Scan for the cell matching the given text and deliver its [X, Y] coordinate at center. 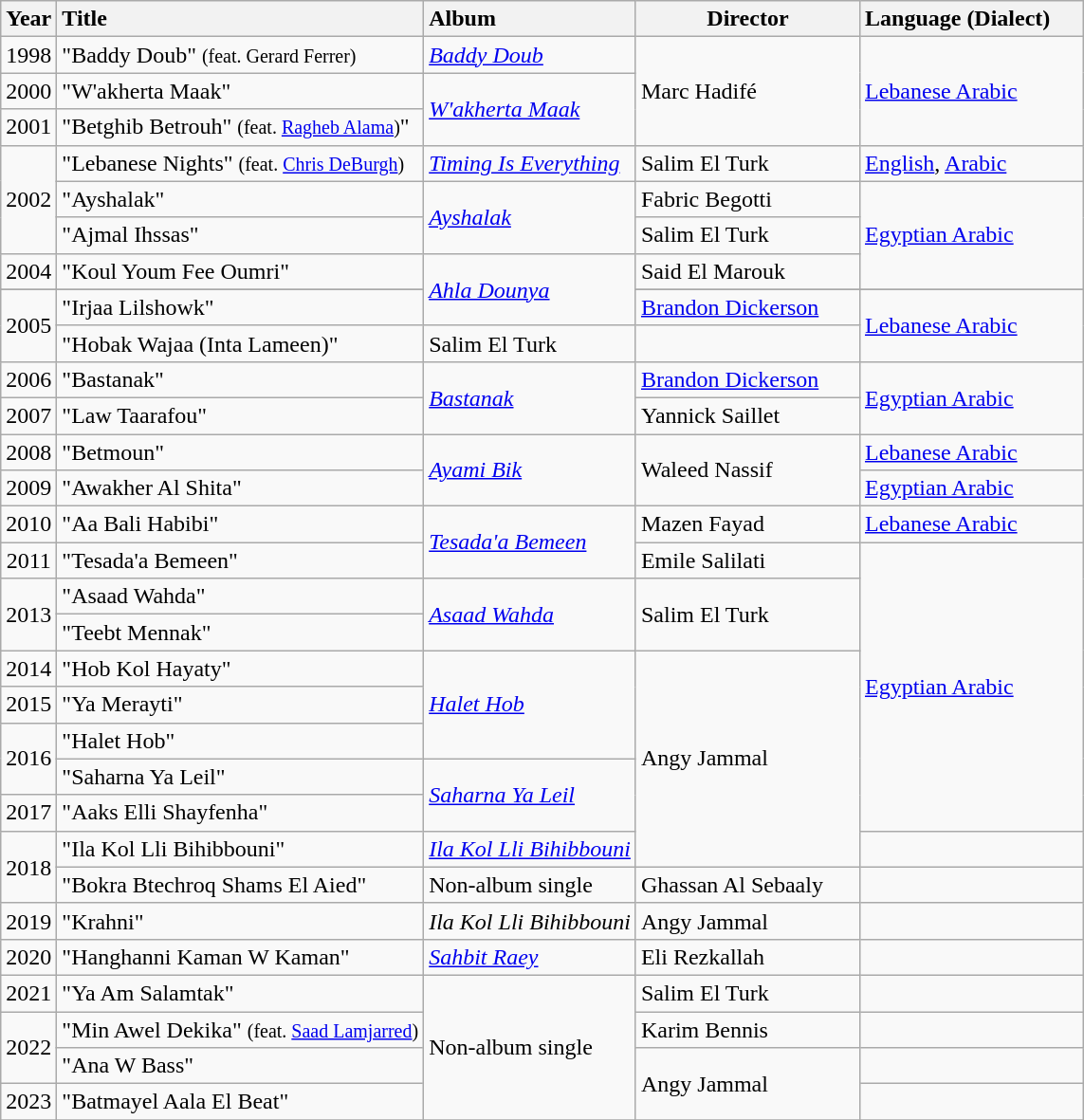
2017 [28, 813]
English, Arabic [971, 163]
"Min Awel Dekika" (feat. Saad Lamjarred) [241, 1029]
Saharna Ya Leil [530, 795]
Eli Rezkallah [747, 957]
Fabric Begotti [747, 199]
Marc Hadifé [747, 91]
"Bastanak" [241, 379]
"Hob Kol Hayaty" [241, 669]
"Krahni" [241, 921]
Emile Salilati [747, 560]
"Aaks Elli Shayfenha" [241, 813]
1998 [28, 55]
2001 [28, 127]
2011 [28, 560]
W'akherta Maak [530, 109]
Timing Is Everything [530, 163]
Waleed Nassif [747, 470]
Bastanak [530, 397]
Sahbit Raey [530, 957]
"Ana W Bass" [241, 1066]
"Halet Hob" [241, 741]
"Hobak Wajaa (Inta Lameen)" [241, 343]
2008 [28, 452]
"Ajmal Ihssas" [241, 235]
"Tesada'a Bemeen" [241, 560]
Language (Dialect) [971, 19]
2007 [28, 415]
"Ayshalak" [241, 199]
2016 [28, 759]
"Awakher Al Shita" [241, 488]
2022 [28, 1047]
"Asaad Wahda" [241, 597]
Baddy Doub [530, 55]
2018 [28, 867]
2021 [28, 993]
Ayshalak [530, 217]
"Law Taarafou" [241, 415]
2020 [28, 957]
"Koul Youm Fee Oumri" [241, 271]
Ayami Bik [530, 470]
"Batmayel Aala El Beat" [241, 1102]
Mazen Fayad [747, 524]
"Aa Bali Habibi" [241, 524]
Ghassan Al Sebaaly [747, 885]
Karim Bennis [747, 1029]
2013 [28, 615]
Tesada'a Bemeen [530, 542]
"Betmoun" [241, 452]
Ahla Dounya [530, 289]
"Saharna Ya Leil" [241, 777]
2019 [28, 921]
"Teebt Mennak" [241, 633]
"Irjaa Lilshowk" [241, 307]
Title [241, 19]
"Bokra Btechroq Shams El Aied" [241, 885]
"Betghib Betrouh" (feat. Ragheb Alama)" [241, 127]
2023 [28, 1102]
Asaad Wahda [530, 615]
Year [28, 19]
2014 [28, 669]
Yannick Saillet [747, 415]
Director [747, 19]
2000 [28, 91]
2004 [28, 271]
"Ila Kol Lli Bihibbouni" [241, 849]
"Ya Am Salamtak" [241, 993]
2010 [28, 524]
2002 [28, 199]
"Lebanese Nights" (feat. Chris DeBurgh) [241, 163]
2005 [28, 325]
Said El Marouk [747, 271]
2015 [28, 705]
"W'akherta Maak" [241, 91]
Halet Hob [530, 705]
Album [530, 19]
2006 [28, 379]
"Baddy Doub" (feat. Gerard Ferrer) [241, 55]
2009 [28, 488]
"Hanghanni Kaman W Kaman" [241, 957]
"Ya Merayti" [241, 705]
